Scan for the cell matching the given text and deliver its [X, Y] coordinate at center. 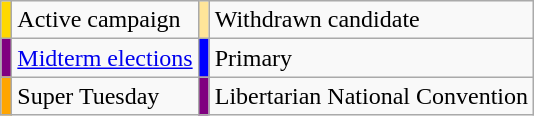
Primary [371, 58]
Libertarian National Convention [371, 96]
Withdrawn candidate [371, 20]
Active campaign [105, 20]
Midterm elections [105, 58]
Super Tuesday [105, 96]
